Detect which cell encompasses the target text, then output its (X, Y) center coordinate. 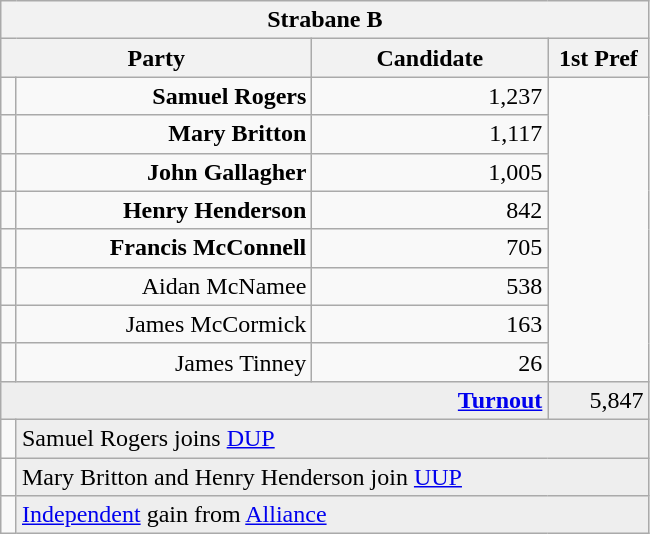
Party (156, 58)
Independent gain from Alliance (332, 515)
Candidate (430, 58)
1,117 (430, 134)
842 (430, 210)
John Gallagher (164, 172)
1st Pref (598, 58)
Henry Henderson (164, 210)
Aidan McNamee (164, 286)
26 (430, 362)
James Tinney (164, 362)
705 (430, 248)
Francis McConnell (164, 248)
Samuel Rogers joins DUP (332, 438)
538 (430, 286)
1,237 (430, 96)
James McCormick (164, 324)
5,847 (598, 400)
Mary Britton and Henry Henderson join UUP (332, 477)
Samuel Rogers (164, 96)
1,005 (430, 172)
Strabane B (325, 20)
Mary Britton (164, 134)
Turnout (274, 400)
163 (430, 324)
